Extract the (X, Y) coordinate from the center of the cell holding the provided text.  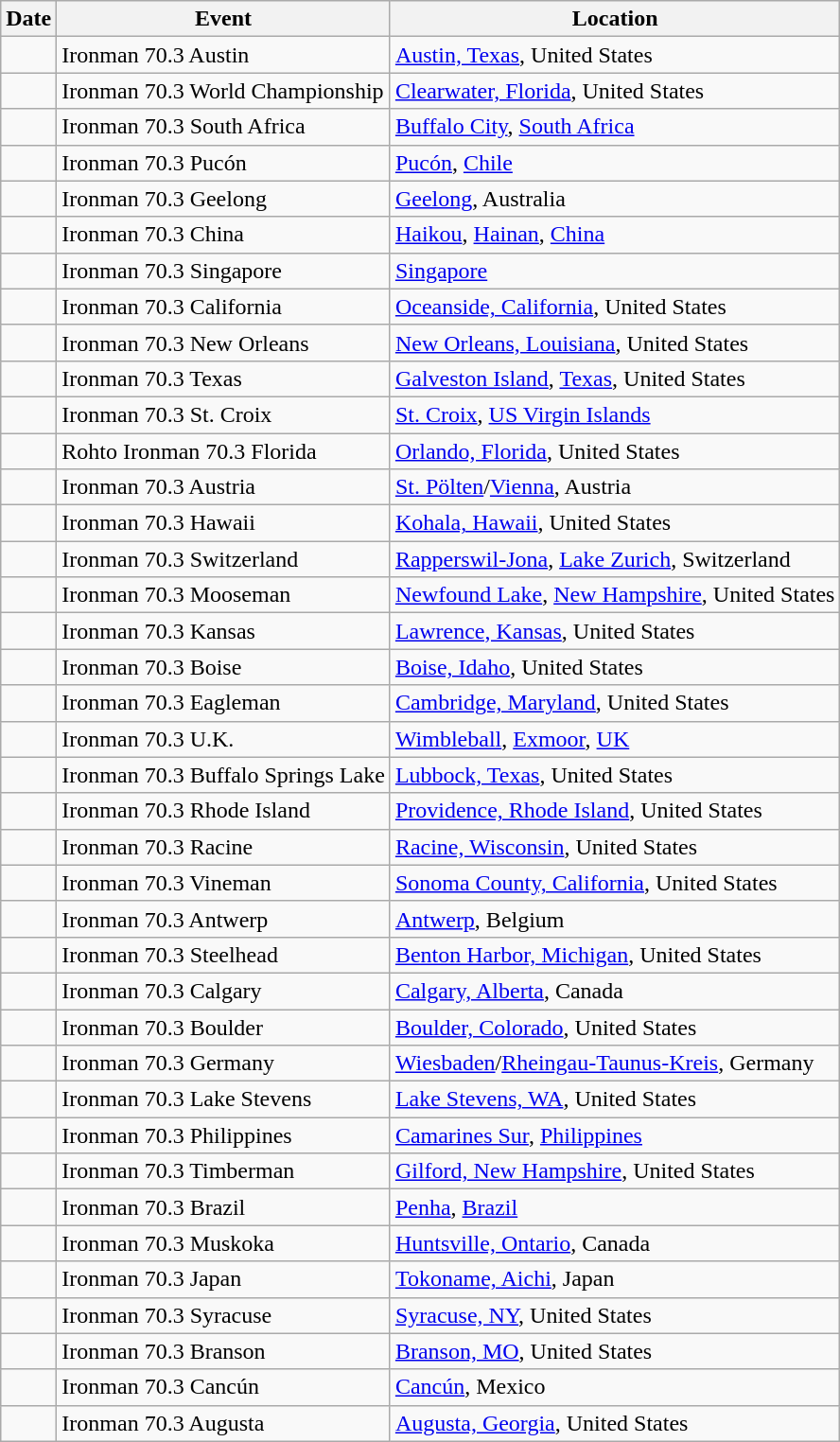
Gilford, New Hampshire, United States (615, 1171)
Oceanside, California, United States (615, 307)
Racine, Wisconsin, United States (615, 847)
Cancún, Mexico (615, 1387)
Kohala, Hawaii, United States (615, 523)
Ironman 70.3 Japan (223, 1279)
Clearwater, Florida, United States (615, 91)
Ironman 70.3 Texas (223, 378)
Newfound Lake, New Hampshire, United States (615, 595)
Sonoma County, California, United States (615, 883)
Boise, Idaho, United States (615, 667)
Syracuse, NY, United States (615, 1315)
Haikou, Hainan, China (615, 235)
Ironman 70.3 Geelong (223, 199)
St. Pölten/Vienna, Austria (615, 487)
Branson, MO, United States (615, 1351)
Galveston Island, Texas, United States (615, 378)
Ironman 70.3 Vineman (223, 883)
Ironman 70.3 Cancún (223, 1387)
Ironman 70.3 Boise (223, 667)
Ironman 70.3 Brazil (223, 1207)
Austin, Texas, United States (615, 55)
Singapore (615, 271)
Ironman 70.3 Buffalo Springs Lake (223, 775)
Ironman 70.3 Philippines (223, 1135)
Augusta, Georgia, United States (615, 1423)
Ironman 70.3 New Orleans (223, 343)
Tokoname, Aichi, Japan (615, 1279)
Ironman 70.3 Switzerland (223, 559)
Ironman 70.3 Germany (223, 1064)
Ironman 70.3 Pucón (223, 163)
Ironman 70.3 Boulder (223, 1027)
Ironman 70.3 Singapore (223, 271)
Ironman 70.3 Calgary (223, 991)
Ironman 70.3 Rhode Island (223, 811)
Ironman 70.3 Antwerp (223, 919)
Huntsville, Ontario, Canada (615, 1243)
Ironman 70.3 Eagleman (223, 703)
Location (615, 19)
Lubbock, Texas, United States (615, 775)
Ironman 70.3 Austin (223, 55)
Rohto Ironman 70.3 Florida (223, 451)
Calgary, Alberta, Canada (615, 991)
Wiesbaden/Rheingau-Taunus-Kreis, Germany (615, 1064)
Geelong, Australia (615, 199)
Buffalo City, South Africa (615, 127)
Ironman 70.3 Racine (223, 847)
Date (28, 19)
Antwerp, Belgium (615, 919)
Ironman 70.3 Austria (223, 487)
New Orleans, Louisiana, United States (615, 343)
Ironman 70.3 California (223, 307)
Cambridge, Maryland, United States (615, 703)
Benton Harbor, Michigan, United States (615, 955)
Ironman 70.3 Timberman (223, 1171)
Ironman 70.3 Syracuse (223, 1315)
Ironman 70.3 World Championship (223, 91)
Providence, Rhode Island, United States (615, 811)
Ironman 70.3 Muskoka (223, 1243)
Ironman 70.3 China (223, 235)
Ironman 70.3 Branson (223, 1351)
St. Croix, US Virgin Islands (615, 414)
Ironman 70.3 Kansas (223, 631)
Ironman 70.3 Steelhead (223, 955)
Camarines Sur, Philippines (615, 1135)
Ironman 70.3 Mooseman (223, 595)
Lawrence, Kansas, United States (615, 631)
Ironman 70.3 Hawaii (223, 523)
Ironman 70.3 Augusta (223, 1423)
Lake Stevens, WA, United States (615, 1099)
Orlando, Florida, United States (615, 451)
Pucón, Chile (615, 163)
Ironman 70.3 Lake Stevens (223, 1099)
Boulder, Colorado, United States (615, 1027)
Ironman 70.3 South Africa (223, 127)
Rapperswil-Jona, Lake Zurich, Switzerland (615, 559)
Penha, Brazil (615, 1207)
Wimbleball, Exmoor, UK (615, 739)
Event (223, 19)
Ironman 70.3 U.K. (223, 739)
Ironman 70.3 St. Croix (223, 414)
